Output the [X, Y] coordinate of the center of the cell containing the given text.  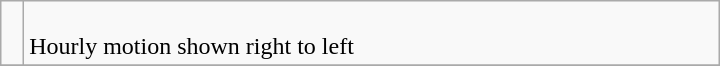
Hourly motion shown right to left [372, 34]
